Find where the given text appears and provide that cell's center as [X, Y] coordinate. 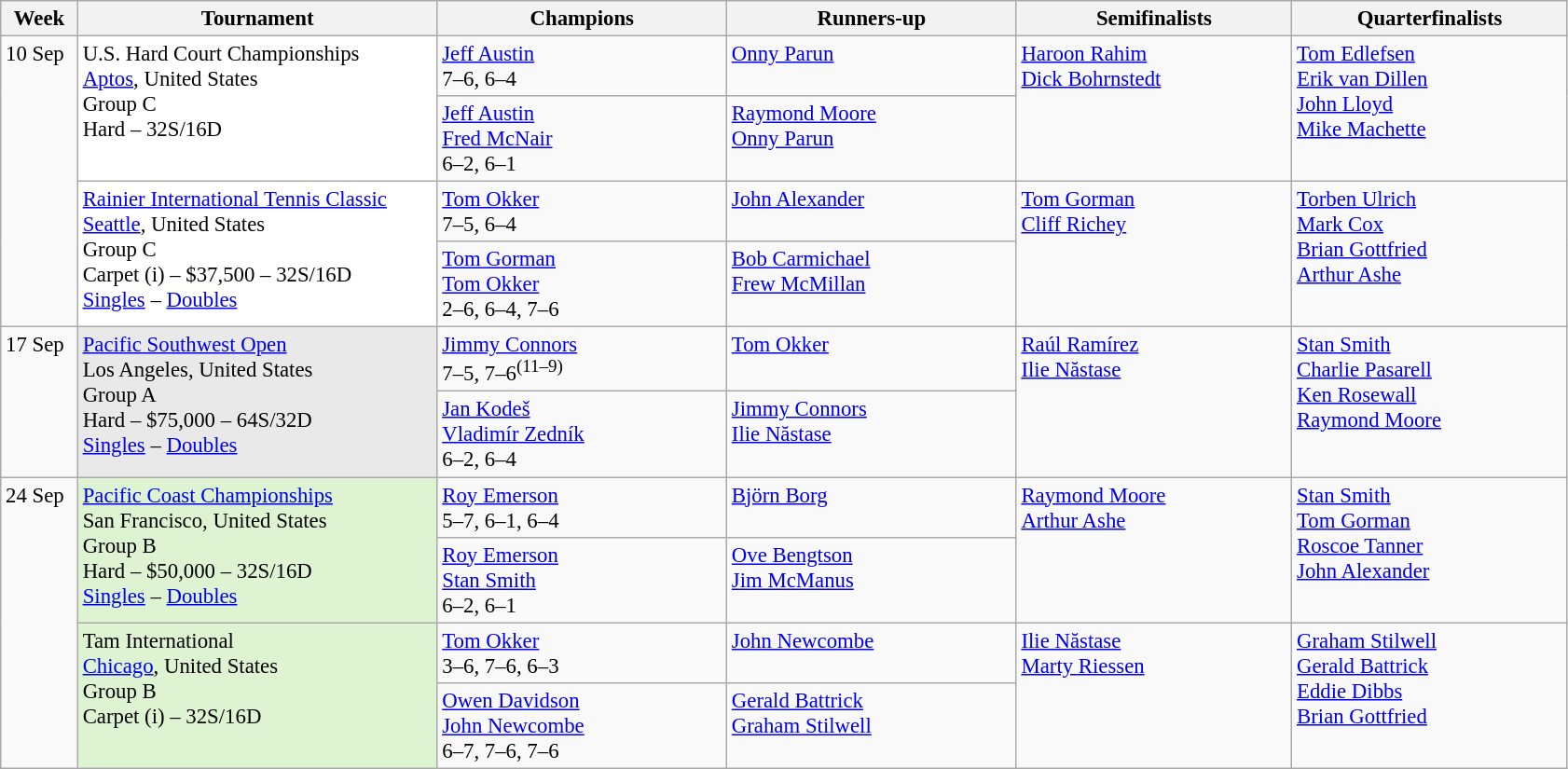
Gerald Battrick Graham Stilwell [873, 725]
Runners-up [873, 19]
Stan Smith Tom Gorman Roscoe Tanner John Alexander [1430, 550]
Jimmy Connors 7–5, 7–6(11–9) [582, 360]
Semifinalists [1154, 19]
Jan Kodeš Vladimír Zedník 6–2, 6–4 [582, 434]
17 Sep [39, 403]
Tom Okker 7–5, 6–4 [582, 213]
Ove Bengtson Jim McManus [873, 580]
Onny Parun [873, 67]
Tournament [257, 19]
Björn Borg [873, 507]
Bob Carmichael Frew McMillan [873, 284]
Week [39, 19]
Champions [582, 19]
Tom Okker 3–6, 7–6, 6–3 [582, 652]
Raúl Ramírez Ilie Năstase [1154, 403]
Jeff Austin Fred McNair 6–2, 6–1 [582, 139]
Graham Stilwell Gerald Battrick Eddie Dibbs Brian Gottfried [1430, 695]
Jimmy Connors Ilie Năstase [873, 434]
Stan Smith Charlie Pasarell Ken Rosewall Raymond Moore [1430, 403]
Raymond Moore Arthur Ashe [1154, 550]
Ilie Năstase Marty Riessen [1154, 695]
Tom Gorman Tom Okker 2–6, 6–4, 7–6 [582, 284]
Tom Edlefsen Erik van Dillen John Lloyd Mike Machette [1430, 109]
Tom Gorman Cliff Richey [1154, 254]
Raymond Moore Onny Parun [873, 139]
Torben Ulrich Mark Cox Brian Gottfried Arthur Ashe [1430, 254]
Roy Emerson 5–7, 6–1, 6–4 [582, 507]
Tom Okker [873, 360]
24 Sep [39, 623]
Jeff Austin 7–6, 6–4 [582, 67]
Pacific Southwest Open Los Angeles, United States Group A Hard – $75,000 – 64S/32D Singles – Doubles [257, 403]
Tam International Chicago, United States Group B Carpet (i) – 32S/16D [257, 695]
Quarterfinalists [1430, 19]
Rainier International Tennis Classic Seattle, United States Group C Carpet (i) – $37,500 – 32S/16D Singles – Doubles [257, 254]
Roy Emerson Stan Smith 6–2, 6–1 [582, 580]
John Alexander [873, 213]
Haroon Rahim Dick Bohrnstedt [1154, 109]
Pacific Coast Championships San Francisco, United States Group B Hard – $50,000 – 32S/16D Singles – Doubles [257, 550]
10 Sep [39, 182]
John Newcombe [873, 652]
Owen Davidson John Newcombe 6–7, 7–6, 7–6 [582, 725]
U.S. Hard Court Championships Aptos, United States Group C Hard – 32S/16D [257, 109]
